Extract the [X, Y] coordinate from the center of the cell holding the provided text.  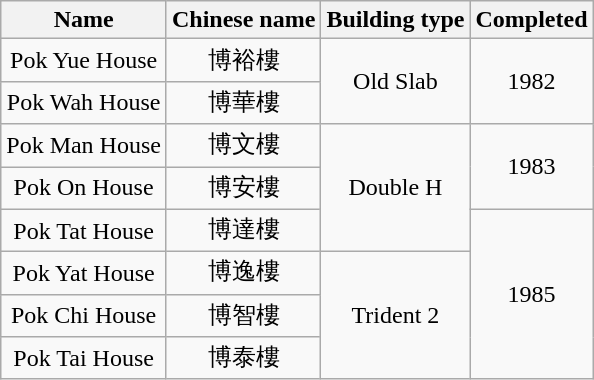
博文樓 [243, 146]
Pok Tai House [84, 358]
Old Slab [396, 82]
Chinese name [243, 20]
Pok Man House [84, 146]
博安樓 [243, 188]
博華樓 [243, 102]
博泰樓 [243, 358]
Name [84, 20]
Pok On House [84, 188]
1983 [532, 166]
Building type [396, 20]
博逸樓 [243, 274]
Trident 2 [396, 316]
1982 [532, 82]
Double H [396, 188]
博智樓 [243, 316]
Pok Chi House [84, 316]
Pok Tat House [84, 230]
Pok Wah House [84, 102]
Completed [532, 20]
Pok Yue House [84, 60]
博達樓 [243, 230]
1985 [532, 294]
博裕樓 [243, 60]
Pok Yat House [84, 274]
